Find where the given text appears and provide that cell's center as [x, y] coordinate. 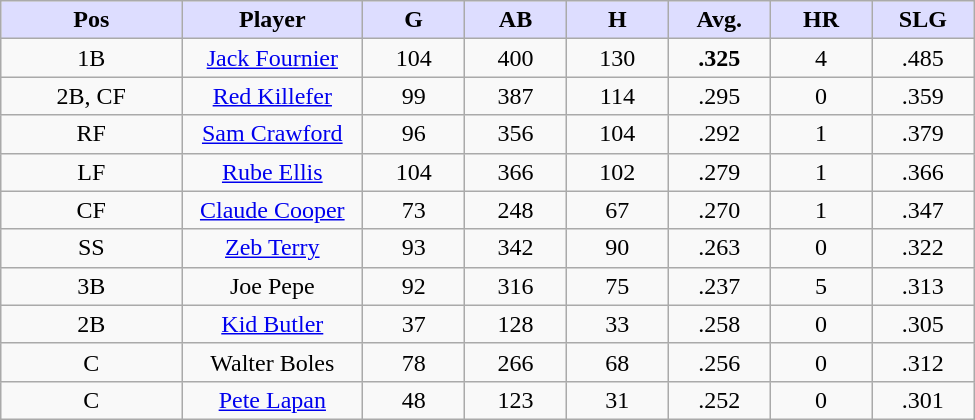
356 [516, 134]
.359 [923, 96]
.305 [923, 324]
Claude Cooper [272, 210]
Red Killefer [272, 96]
.485 [923, 58]
.301 [923, 400]
Rube Ellis [272, 172]
RF [92, 134]
Pete Lapan [272, 400]
37 [414, 324]
387 [516, 96]
Kid Butler [272, 324]
.263 [719, 248]
.347 [923, 210]
342 [516, 248]
.295 [719, 96]
68 [617, 362]
3B [92, 286]
LF [92, 172]
2B [92, 324]
67 [617, 210]
Player [272, 20]
400 [516, 58]
102 [617, 172]
.292 [719, 134]
Jack Fournier [272, 58]
123 [516, 400]
.325 [719, 58]
Avg. [719, 20]
.252 [719, 400]
Joe Pepe [272, 286]
2B, CF [92, 96]
31 [617, 400]
Pos [92, 20]
Zeb Terry [272, 248]
93 [414, 248]
G [414, 20]
.237 [719, 286]
1B [92, 58]
75 [617, 286]
SLG [923, 20]
99 [414, 96]
4 [821, 58]
.258 [719, 324]
366 [516, 172]
73 [414, 210]
33 [617, 324]
.313 [923, 286]
78 [414, 362]
128 [516, 324]
130 [617, 58]
.312 [923, 362]
114 [617, 96]
H [617, 20]
92 [414, 286]
.270 [719, 210]
90 [617, 248]
Sam Crawford [272, 134]
.322 [923, 248]
266 [516, 362]
48 [414, 400]
Walter Boles [272, 362]
5 [821, 286]
AB [516, 20]
.279 [719, 172]
.379 [923, 134]
96 [414, 134]
CF [92, 210]
248 [516, 210]
316 [516, 286]
HR [821, 20]
.366 [923, 172]
SS [92, 248]
.256 [719, 362]
